Locate the cell with the specified text and output its [x, y] center coordinate. 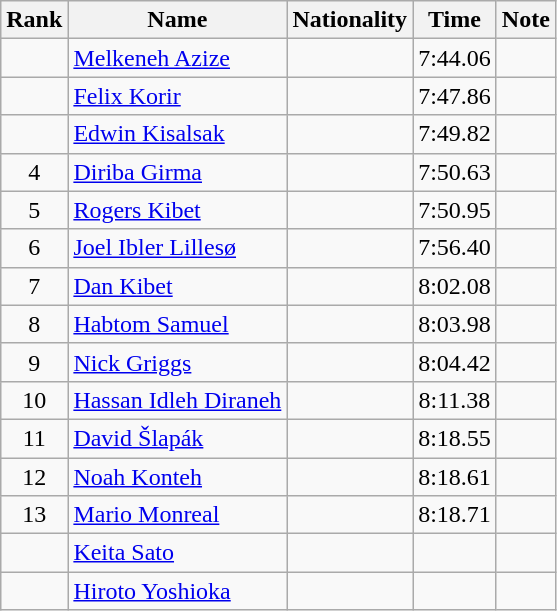
7 [34, 286]
4 [34, 172]
8:18.71 [455, 515]
8 [34, 324]
7:44.06 [455, 58]
Joel Ibler Lillesø [178, 248]
Melkeneh Azize [178, 58]
Diriba Girma [178, 172]
5 [34, 210]
Habtom Samuel [178, 324]
Note [526, 20]
Keita Sato [178, 553]
7:47.86 [455, 96]
9 [34, 362]
Name [178, 20]
Felix Korir [178, 96]
8:18.61 [455, 477]
7:49.82 [455, 134]
13 [34, 515]
Hiroto Yoshioka [178, 591]
Hassan Idleh Diraneh [178, 400]
Rank [34, 20]
Nick Griggs [178, 362]
Noah Konteh [178, 477]
Mario Monreal [178, 515]
7:56.40 [455, 248]
8:04.42 [455, 362]
12 [34, 477]
8:18.55 [455, 438]
11 [34, 438]
8:11.38 [455, 400]
7:50.95 [455, 210]
Time [455, 20]
6 [34, 248]
Edwin Kisalsak [178, 134]
7:50.63 [455, 172]
8:03.98 [455, 324]
8:02.08 [455, 286]
Rogers Kibet [178, 210]
Nationality [350, 20]
Dan Kibet [178, 286]
David Šlapák [178, 438]
10 [34, 400]
